Extract the (x, y) coordinate from the center of the cell holding the provided text.  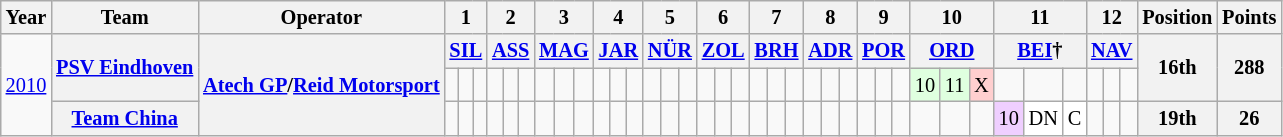
19th (1177, 118)
ASS (510, 51)
BEI† (1040, 51)
7 (777, 17)
26 (1249, 118)
NÜR (670, 51)
1 (466, 17)
2 (510, 17)
Position (1177, 17)
SIL (466, 51)
Team China (124, 118)
Atech GP/Reid Motorsport (321, 84)
DN (1044, 118)
BRH (777, 51)
Points (1249, 17)
Team (124, 17)
6 (724, 17)
4 (618, 17)
2010 (26, 84)
JAR (618, 51)
Year (26, 17)
MAG (564, 51)
C (1074, 118)
ADR (830, 51)
5 (670, 17)
3 (564, 17)
ZOL (724, 51)
PSV Eindhoven (124, 68)
12 (1112, 17)
POR (884, 51)
NAV (1112, 51)
Operator (321, 17)
16th (1177, 68)
X (981, 85)
8 (830, 17)
288 (1249, 68)
ORD (952, 51)
9 (884, 17)
